Determine the [X, Y] coordinate at the center of the cell enclosing the given text.  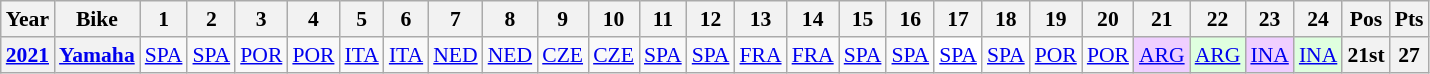
Pos [1366, 19]
Year [28, 19]
21st [1366, 55]
18 [1006, 19]
24 [1318, 19]
14 [813, 19]
6 [406, 19]
Yamaha [97, 55]
23 [1269, 19]
20 [1108, 19]
9 [562, 19]
21 [1162, 19]
4 [313, 19]
11 [663, 19]
Pts [1410, 19]
27 [1410, 55]
16 [910, 19]
2 [211, 19]
19 [1056, 19]
10 [614, 19]
17 [958, 19]
15 [863, 19]
1 [164, 19]
5 [361, 19]
12 [711, 19]
3 [261, 19]
13 [760, 19]
Bike [97, 19]
7 [455, 19]
8 [510, 19]
2021 [28, 55]
22 [1218, 19]
